For the text-containing cell, return its midpoint in (x, y) coordinate format. 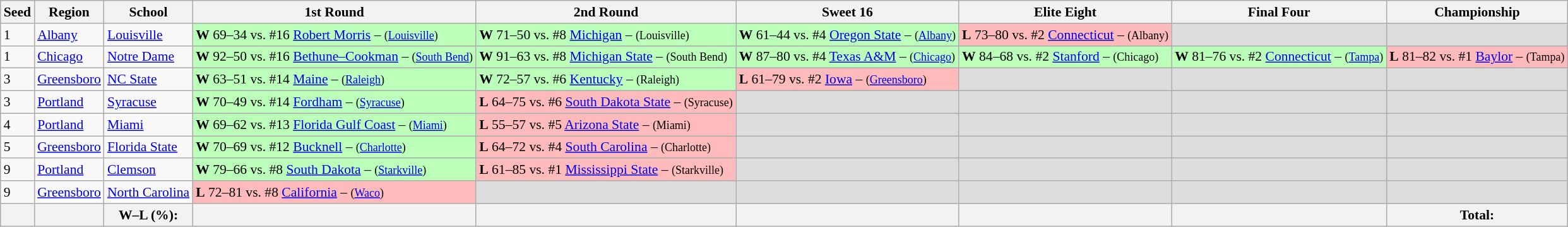
W 61–44 vs. #4 Oregon State – (Albany) (847, 35)
L 81–82 vs. #1 Baylor – (Tampa) (1477, 57)
Notre Dame (148, 57)
Miami (148, 125)
2nd Round (606, 12)
Seed (18, 12)
L 55–57 vs. #5 Arizona State – (Miami) (606, 125)
Louisville (148, 35)
W–L (%): (148, 215)
1st Round (335, 12)
Sweet 16 (847, 12)
Syracuse (148, 102)
L 61–79 vs. #2 Iowa – (Greensboro) (847, 80)
W 92–50 vs. #16 Bethune–Cookman – (South Bend) (335, 57)
W 71–50 vs. #8 Michigan – (Louisville) (606, 35)
Chicago (69, 57)
Championship (1477, 12)
NC State (148, 80)
W 69–62 vs. #13 Florida Gulf Coast – (Miami) (335, 125)
Total: (1477, 215)
Region (69, 12)
W 87–80 vs. #4 Texas A&M – (Chicago) (847, 57)
L 64–75 vs. #6 South Dakota State – (Syracuse) (606, 102)
5 (18, 147)
School (148, 12)
L 72–81 vs. #8 California – (Waco) (335, 192)
W 70–49 vs. #14 Fordham – (Syracuse) (335, 102)
Florida State (148, 147)
W 63–51 vs. #14 Maine – (Raleigh) (335, 80)
W 91–63 vs. #8 Michigan State – (South Bend) (606, 57)
Elite Eight (1066, 12)
L 64–72 vs. #4 South Carolina – (Charlotte) (606, 147)
W 70–69 vs. #12 Bucknell – (Charlotte) (335, 147)
Albany (69, 35)
W 69–34 vs. #16 Robert Morris – (Louisville) (335, 35)
W 79–66 vs. #8 South Dakota – (Starkville) (335, 170)
4 (18, 125)
North Carolina (148, 192)
W 72–57 vs. #6 Kentucky – (Raleigh) (606, 80)
L 61–85 vs. #1 Mississippi State – (Starkville) (606, 170)
W 81–76 vs. #2 Connecticut – (Tampa) (1279, 57)
W 84–68 vs. #2 Stanford – (Chicago) (1066, 57)
L 73–80 vs. #2 Connecticut – (Albany) (1066, 35)
Clemson (148, 170)
Final Four (1279, 12)
